Provide the [x, y] coordinate of the cell's center where the given text is located.  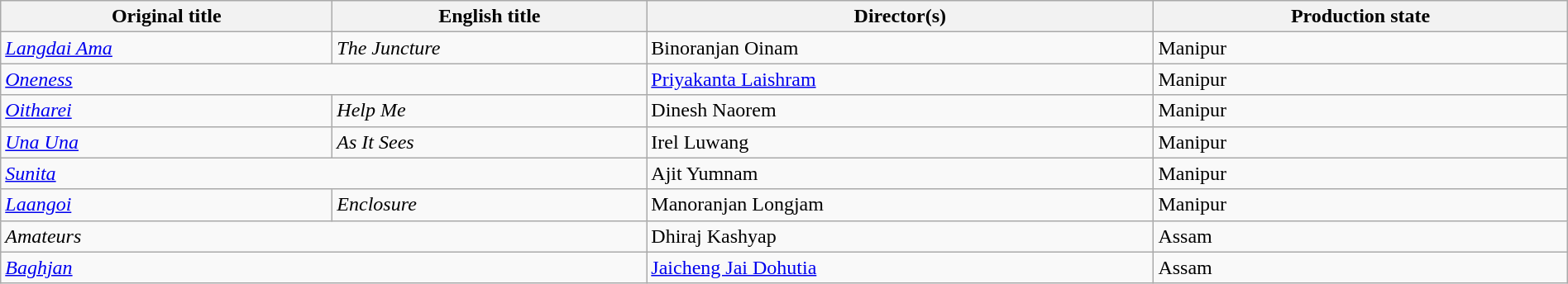
Oitharei [167, 111]
Irel Luwang [900, 142]
Binoranjan Oinam [900, 48]
Enclosure [490, 205]
Dhiraj Kashyap [900, 236]
Original title [167, 17]
Help Me [490, 111]
Manoranjan Longjam [900, 205]
The Juncture [490, 48]
Langdai Ama [167, 48]
Priyakanta Laishram [900, 79]
Baghjan [324, 267]
Una Una [167, 142]
Ajit Yumnam [900, 173]
As It Sees [490, 142]
Sunita [324, 173]
English title [490, 17]
Dinesh Naorem [900, 111]
Amateurs [324, 236]
Laangoi [167, 205]
Oneness [324, 79]
Production state [1360, 17]
Director(s) [900, 17]
Jaicheng Jai Dohutia [900, 267]
